Identify which cell holds the provided text, then report its (x, y) central coordinate. 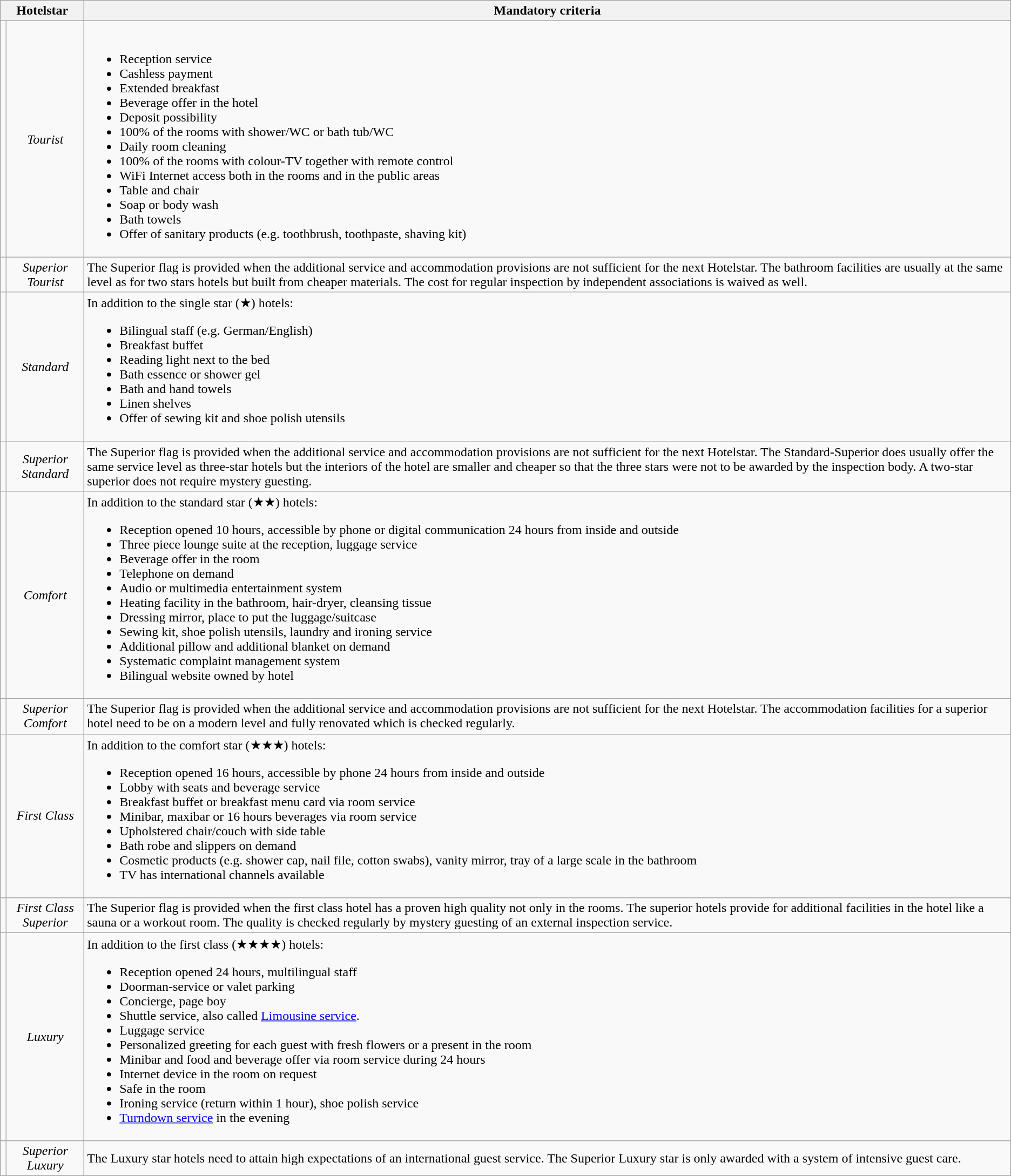
Standard (45, 367)
Superior Comfort (45, 716)
Superior Luxury (45, 1158)
Comfort (45, 595)
Mandatory criteria (548, 11)
Hotelstar (42, 11)
Superior Tourist (45, 274)
Tourist (45, 139)
Superior Standard (45, 467)
Luxury (45, 1037)
First Class Superior (45, 916)
First Class (45, 816)
